Pinpoint the cell where the given text exists, returning its [X, Y] midpoint coordinate. 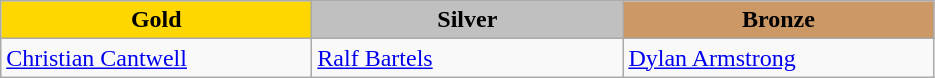
Silver [468, 20]
Ralf Bartels [468, 58]
Christian Cantwell [156, 58]
Bronze [778, 20]
Gold [156, 20]
Dylan Armstrong [778, 58]
